Output the (X, Y) coordinate of the center of the cell containing the given text.  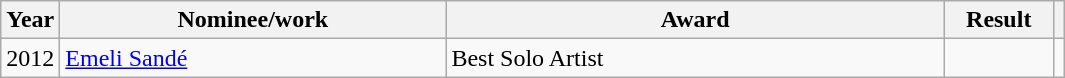
Year (30, 20)
Best Solo Artist (696, 58)
2012 (30, 58)
Award (696, 20)
Result (998, 20)
Emeli Sandé (253, 58)
Nominee/work (253, 20)
